Output the (x, y) coordinate of the center of the cell containing the given text.  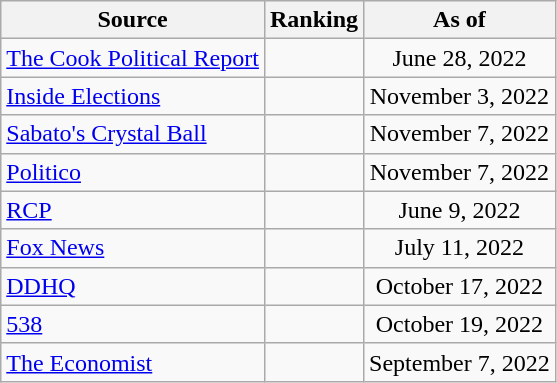
Politico (133, 172)
October 17, 2022 (460, 286)
Fox News (133, 248)
November 3, 2022 (460, 96)
The Cook Political Report (133, 58)
Sabato's Crystal Ball (133, 134)
October 19, 2022 (460, 324)
June 28, 2022 (460, 58)
June 9, 2022 (460, 210)
As of (460, 20)
Inside Elections (133, 96)
DDHQ (133, 286)
July 11, 2022 (460, 248)
538 (133, 324)
Ranking (314, 20)
Source (133, 20)
September 7, 2022 (460, 362)
RCP (133, 210)
The Economist (133, 362)
